Capture the cell that displays the provided text and extract its [x, y] central coordinate. 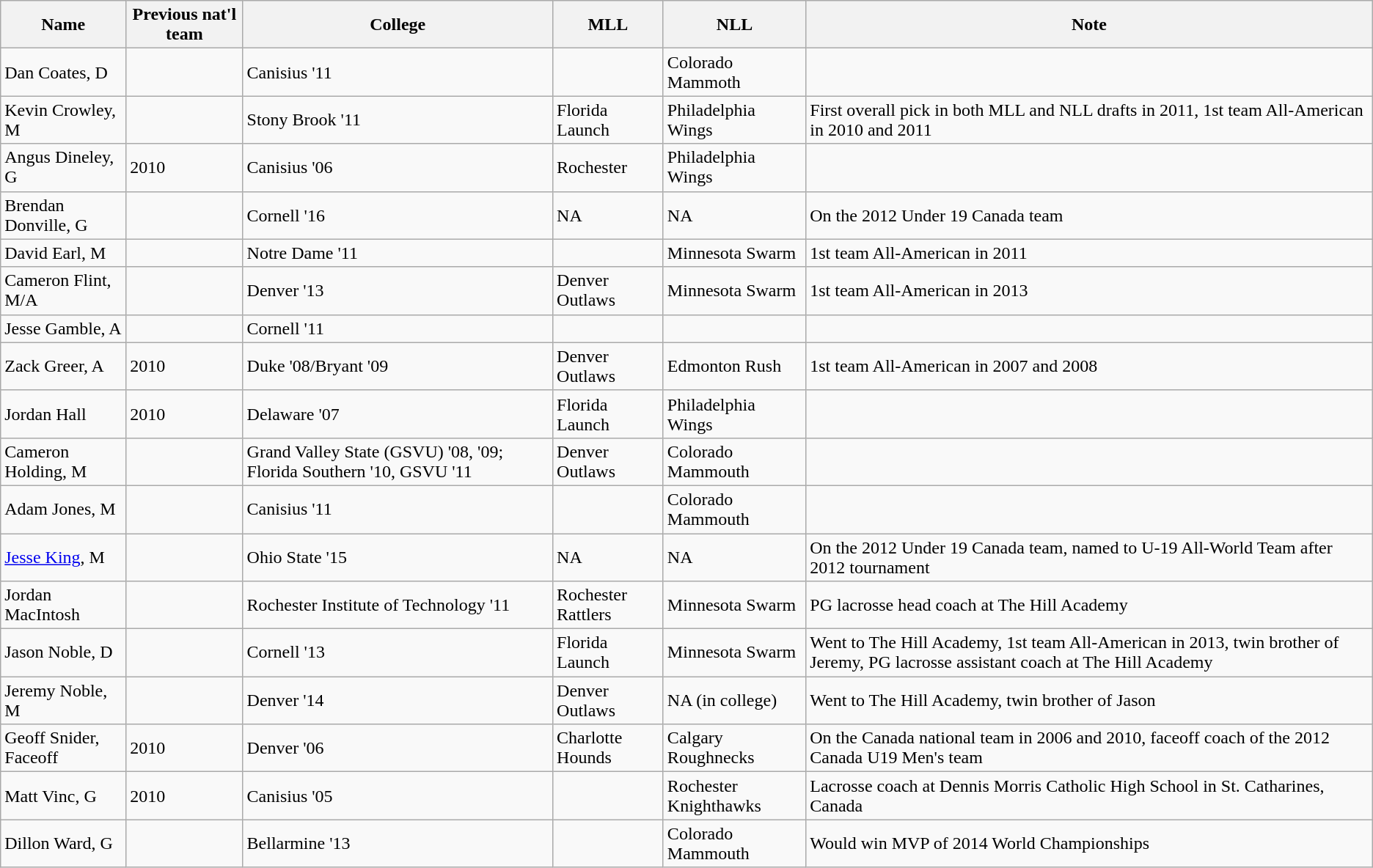
Delaware '07 [398, 413]
Denver '14 [398, 701]
Kevin Crowley, M [63, 120]
Angus Dineley, G [63, 167]
Cameron Flint, M/A [63, 290]
1st team All-American in 2007 and 2008 [1089, 367]
Duke '08/Bryant '09 [398, 367]
Name [63, 25]
Matt Vinc, G [63, 796]
Denver '06 [398, 748]
Rochester Knighthawks [734, 796]
Charlotte Hounds [609, 748]
Cameron Holding, M [63, 462]
Adam Jones, M [63, 509]
Grand Valley State (GSVU) '08, '09; Florida Southern '10, GSVU '11 [398, 462]
Denver '13 [398, 290]
On the 2012 Under 19 Canada team [1089, 216]
Went to The Hill Academy, 1st team All-American in 2013, twin brother of Jeremy, PG lacrosse assistant coach at The Hill Academy [1089, 652]
Would win MVP of 2014 World Championships [1089, 843]
Notre Dame '11 [398, 253]
Lacrosse coach at Dennis Morris Catholic High School in St. Catharines, Canada [1089, 796]
On the Canada national team in 2006 and 2010, faceoff coach of the 2012 Canada U19 Men's team [1089, 748]
Calgary Roughnecks [734, 748]
Dan Coates, D [63, 72]
Jesse Gamble, A [63, 328]
Jeremy Noble, M [63, 701]
MLL [609, 25]
Geoff Snider, Faceoff [63, 748]
Previous nat'l team [185, 25]
Jason Noble, D [63, 652]
Note [1089, 25]
First overall pick in both MLL and NLL drafts in 2011, 1st team All-American in 2010 and 2011 [1089, 120]
1st team All-American in 2013 [1089, 290]
1st team All-American in 2011 [1089, 253]
Brendan Donville, G [63, 216]
Dillon Ward, G [63, 843]
Cornell '16 [398, 216]
College [398, 25]
NA (in college) [734, 701]
Canisius '05 [398, 796]
Canisius '06 [398, 167]
Jordan Hall [63, 413]
David Earl, M [63, 253]
Bellarmine '13 [398, 843]
Rochester Rattlers [609, 606]
Jordan MacIntosh [63, 606]
NLL [734, 25]
Zack Greer, A [63, 367]
Ohio State '15 [398, 557]
Stony Brook '11 [398, 120]
Went to The Hill Academy, twin brother of Jason [1089, 701]
On the 2012 Under 19 Canada team, named to U-19 All-World Team after 2012 tournament [1089, 557]
Edmonton Rush [734, 367]
Jesse King, M [63, 557]
Colorado Mammoth [734, 72]
PG lacrosse head coach at The Hill Academy [1089, 606]
Rochester [609, 167]
Cornell '13 [398, 652]
Rochester Institute of Technology '11 [398, 606]
Cornell '11 [398, 328]
